Capture the cell that displays the provided text and extract its [X, Y] central coordinate. 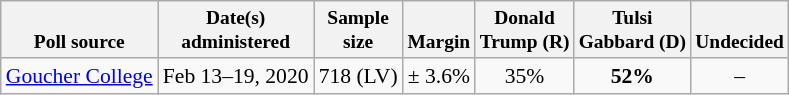
52% [632, 76]
± 3.6% [439, 76]
– [740, 76]
Undecided [740, 30]
Date(s)administered [236, 30]
Margin [439, 30]
TulsiGabbard (D) [632, 30]
Feb 13–19, 2020 [236, 76]
Goucher College [80, 76]
718 (LV) [358, 76]
Poll source [80, 30]
35% [524, 76]
Samplesize [358, 30]
DonaldTrump (R) [524, 30]
